Locate the cell with the specified text and output its [X, Y] center coordinate. 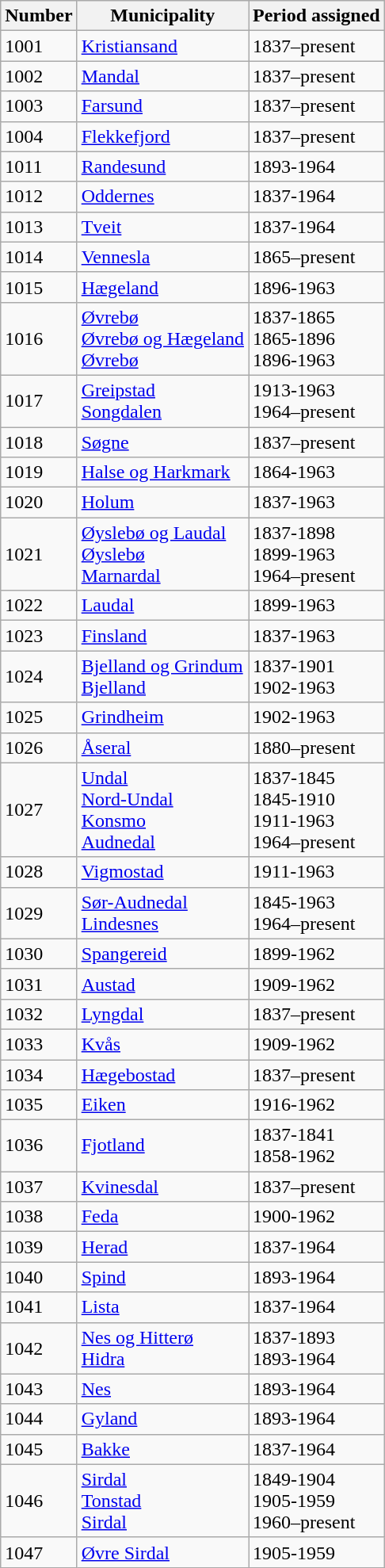
Hægeland [162, 287]
UndalNord-UndalKonsmoAudnedal [162, 810]
Number [39, 16]
Vennesla [162, 257]
Austad [162, 984]
1029 [39, 913]
1032 [39, 1014]
1014 [39, 257]
1021 [39, 554]
1046 [39, 1501]
1911-1963 [317, 872]
Flekkefjord [162, 136]
Bjelland og GrindumBjelland [162, 677]
1837-18451845-19101911-19631964–present [317, 810]
1837-18411858-1962 [317, 1146]
1033 [39, 1044]
Øvre Sirdal [162, 1552]
1037 [39, 1187]
1845-19631964–present [317, 913]
Lyngdal [162, 1014]
Grindheim [162, 717]
1020 [39, 503]
Period assigned [317, 16]
Hægebostad [162, 1074]
1036 [39, 1146]
1001 [39, 46]
1837-18931893-1964 [317, 1348]
1864-1963 [317, 472]
1035 [39, 1105]
1030 [39, 954]
Farsund [162, 106]
1043 [39, 1389]
Vigmostad [162, 872]
1027 [39, 810]
1003 [39, 106]
Halse og Harkmark [162, 472]
Tveit [162, 227]
1034 [39, 1074]
GreipstadSongdalen [162, 401]
Herad [162, 1247]
1017 [39, 401]
1015 [39, 287]
1900-1962 [317, 1217]
1022 [39, 606]
1042 [39, 1348]
Finsland [162, 636]
1044 [39, 1419]
1039 [39, 1247]
Spind [162, 1277]
Søgne [162, 442]
1041 [39, 1307]
1899-1963 [317, 606]
1040 [39, 1277]
1002 [39, 76]
Nes og HitterøHidra [162, 1348]
Kristiansand [162, 46]
Fjotland [162, 1146]
SirdalTonstadSirdal [162, 1501]
1902-1963 [317, 717]
1026 [39, 748]
1031 [39, 984]
Kvås [162, 1044]
1004 [39, 136]
1047 [39, 1552]
1880–present [317, 748]
Kvinesdal [162, 1187]
1038 [39, 1217]
1865–present [317, 257]
Holum [162, 503]
1837-19011902-1963 [317, 677]
1025 [39, 717]
Lista [162, 1307]
1018 [39, 442]
Randesund [162, 166]
Laudal [162, 606]
1013 [39, 227]
1011 [39, 166]
1916-1962 [317, 1105]
1913-19631964–present [317, 401]
1896-1963 [317, 287]
1045 [39, 1449]
1024 [39, 677]
1028 [39, 872]
1019 [39, 472]
Mandal [162, 76]
1016 [39, 338]
1899-1962 [317, 954]
Feda [162, 1217]
Øyslebø og LaudalØyslebøMarnardal [162, 554]
ØvrebøØvrebø og HægelandØvrebø [162, 338]
Bakke [162, 1449]
1905-1959 [317, 1552]
1849-19041905-19591960–present [317, 1501]
1837-18981899-19631964–present [317, 554]
Åseral [162, 748]
Gyland [162, 1419]
1837-18651865-18961896-1963 [317, 338]
1023 [39, 636]
Municipality [162, 16]
Oddernes [162, 197]
Nes [162, 1389]
Spangereid [162, 954]
Eiken [162, 1105]
1012 [39, 197]
Sør-AudnedalLindesnes [162, 913]
